Scan for the cell matching the given text and deliver its (x, y) coordinate at center. 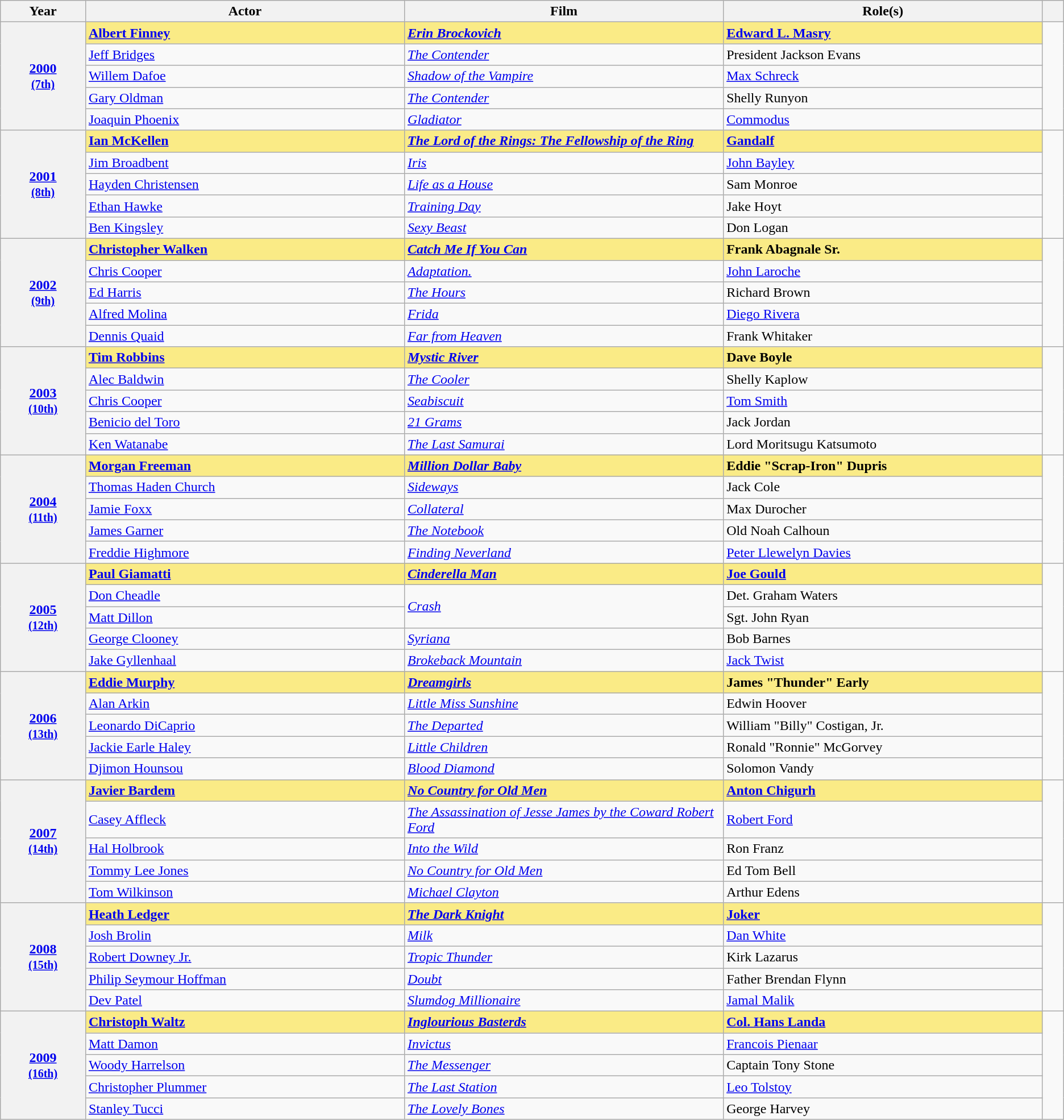
21 Grams (564, 422)
The Dark Knight (564, 914)
Col. Hans Landa (883, 1022)
The Last Samurai (564, 444)
2000(7th) (43, 76)
Max Durocher (883, 509)
Jeff Bridges (244, 55)
Shelly Kaplow (883, 379)
Adaptation. (564, 271)
Invictus (564, 1044)
Lord Moritsugu Katsumoto (883, 444)
Joaquin Phoenix (244, 119)
Det. Graham Waters (883, 595)
Inglourious Basterds (564, 1022)
Solomon Vandy (883, 769)
Year (43, 11)
Ed Tom Bell (883, 870)
John Laroche (883, 271)
Gladiator (564, 119)
2001(8th) (43, 184)
Don Logan (883, 227)
Little Miss Sunshine (564, 704)
Kirk Lazarus (883, 957)
Ian McKellen (244, 141)
Hayden Christensen (244, 184)
Million Dollar Baby (564, 466)
Edward L. Masry (883, 33)
Role(s) (883, 11)
George Harvey (883, 1109)
The Lord of the Rings: The Fellowship of the Ring (564, 141)
Heath Ledger (244, 914)
Ron Franz (883, 849)
Robert Downey Jr. (244, 957)
Shadow of the Vampire (564, 76)
Cinderella Man (564, 574)
The Cooler (564, 379)
Don Cheadle (244, 595)
2005(12th) (43, 617)
Into the Wild (564, 849)
Mystic River (564, 358)
Jackie Earle Haley (244, 747)
Ken Watanabe (244, 444)
Diego Rivera (883, 314)
Brokeback Mountain (564, 661)
Jake Hoyt (883, 206)
Ed Harris (244, 293)
John Bayley (883, 163)
Crash (564, 606)
Dan White (883, 935)
Christoph Waltz (244, 1022)
Jim Broadbent (244, 163)
Eddie "Scrap-Iron" Dupris (883, 466)
Gandalf (883, 141)
Peter Llewelyn Davies (883, 552)
Thomas Haden Church (244, 487)
Jack Twist (883, 661)
Leonardo DiCaprio (244, 725)
Seabiscuit (564, 401)
The Departed (564, 725)
Father Brendan Flynn (883, 978)
Training Day (564, 206)
2008(15th) (43, 957)
Jack Cole (883, 487)
Sgt. John Ryan (883, 617)
Tom Smith (883, 401)
Christopher Plummer (244, 1087)
2009(16th) (43, 1065)
Jake Gyllenhaal (244, 661)
Javier Bardem (244, 790)
2006(13th) (43, 725)
Ben Kingsley (244, 227)
Doubt (564, 978)
Syriana (564, 639)
Far from Heaven (564, 336)
Joker (883, 914)
Little Children (564, 747)
Arthur Edens (883, 892)
Albert Finney (244, 33)
Paul Giamatti (244, 574)
Dreamgirls (564, 682)
Finding Neverland (564, 552)
Josh Brolin (244, 935)
The Assassination of Jesse James by the Coward Robert Ford (564, 820)
Old Noah Calhoun (883, 530)
Matt Damon (244, 1044)
Ethan Hawke (244, 206)
Willem Dafoe (244, 76)
Actor (244, 11)
Benicio del Toro (244, 422)
Iris (564, 163)
Robert Ford (883, 820)
Morgan Freeman (244, 466)
Dev Patel (244, 1001)
Frank Whitaker (883, 336)
Richard Brown (883, 293)
Stanley Tucci (244, 1109)
Woody Harrelson (244, 1065)
President Jackson Evans (883, 55)
Francois Pienaar (883, 1044)
Frank Abagnale Sr. (883, 249)
2007(14th) (43, 841)
Joe Gould (883, 574)
The Messenger (564, 1065)
Max Schreck (883, 76)
Casey Affleck (244, 820)
Jamal Malik (883, 1001)
2002(9th) (43, 292)
Tommy Lee Jones (244, 870)
Hal Holbrook (244, 849)
Film (564, 11)
Catch Me If You Can (564, 249)
Commodus (883, 119)
Tropic Thunder (564, 957)
George Clooney (244, 639)
Milk (564, 935)
Anton Chigurh (883, 790)
Shelly Runyon (883, 98)
Jamie Foxx (244, 509)
Matt Dillon (244, 617)
Tom Wilkinson (244, 892)
Ronald "Ronnie" McGorvey (883, 747)
Edwin Hoover (883, 704)
Blood Diamond (564, 769)
Alan Arkin (244, 704)
The Notebook (564, 530)
Freddie Highmore (244, 552)
Sexy Beast (564, 227)
Christopher Walken (244, 249)
Captain Tony Stone (883, 1065)
The Hours (564, 293)
Tim Robbins (244, 358)
The Last Station (564, 1087)
Eddie Murphy (244, 682)
Alfred Molina (244, 314)
Michael Clayton (564, 892)
Sam Monroe (883, 184)
James Garner (244, 530)
Life as a House (564, 184)
Frida (564, 314)
Gary Oldman (244, 98)
Bob Barnes (883, 639)
Erin Brockovich (564, 33)
Djimon Hounsou (244, 769)
Philip Seymour Hoffman (244, 978)
2004(11th) (43, 509)
Alec Baldwin (244, 379)
Jack Jordan (883, 422)
Dave Boyle (883, 358)
Sideways (564, 487)
Collateral (564, 509)
Leo Tolstoy (883, 1087)
James "Thunder" Early (883, 682)
The Lovely Bones (564, 1109)
2003(10th) (43, 401)
Dennis Quaid (244, 336)
William "Billy" Costigan, Jr. (883, 725)
Slumdog Millionaire (564, 1001)
